Return the [x, y] coordinate for the center point of the cell that contains the specified text.  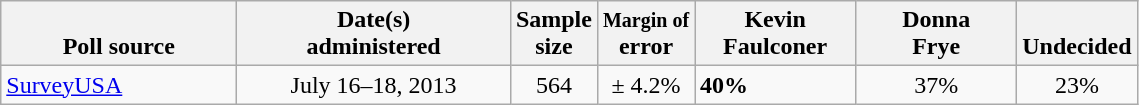
37% [936, 85]
40% [776, 85]
Poll source [119, 34]
SurveyUSA [119, 85]
23% [1077, 85]
Samplesize [554, 34]
KevinFaulconer [776, 34]
DonnaFrye [936, 34]
± 4.2% [646, 85]
Undecided [1077, 34]
July 16–18, 2013 [374, 85]
Date(s)administered [374, 34]
564 [554, 85]
Margin oferror [646, 34]
